Find where the given text appears and provide that cell's center as (X, Y) coordinate. 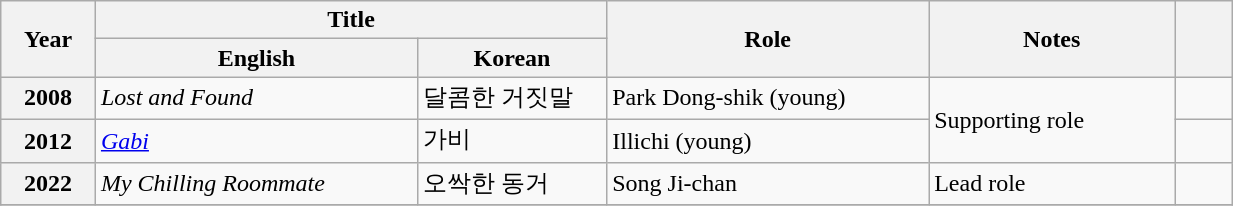
Illichi (young) (768, 140)
Korean (512, 58)
Gabi (256, 140)
2012 (48, 140)
달콤한 거짓말 (512, 98)
Supporting role (1052, 120)
가비 (512, 140)
오싹한 동거 (512, 184)
Role (768, 39)
Lost and Found (256, 98)
2022 (48, 184)
Title (350, 20)
English (256, 58)
Park Dong-shik (young) (768, 98)
Year (48, 39)
Song Ji-chan (768, 184)
2008 (48, 98)
My Chilling Roommate (256, 184)
Notes (1052, 39)
Lead role (1052, 184)
